Pinpoint the cell where the given text exists, returning its (x, y) midpoint coordinate. 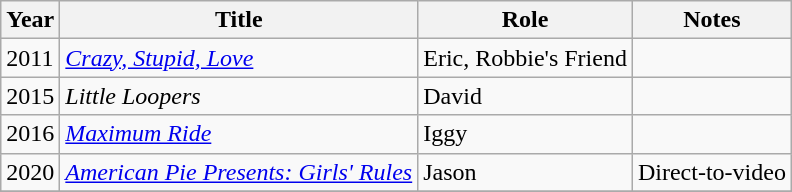
2015 (30, 96)
Notes (712, 20)
Eric, Robbie's Friend (526, 58)
Jason (526, 172)
Title (239, 20)
David (526, 96)
Crazy, Stupid, Love (239, 58)
American Pie Presents: Girls' Rules (239, 172)
Little Loopers (239, 96)
2016 (30, 134)
2020 (30, 172)
Year (30, 20)
Iggy (526, 134)
2011 (30, 58)
Direct-to-video (712, 172)
Role (526, 20)
Maximum Ride (239, 134)
